Return the [x, y] coordinate for the center point of the cell that contains the specified text.  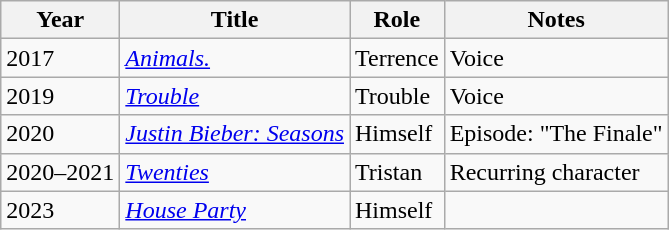
Notes [556, 20]
Recurring character [556, 172]
Tristan [398, 172]
House Party [235, 210]
2017 [60, 58]
2019 [60, 96]
Year [60, 20]
Animals. [235, 58]
Justin Bieber: Seasons [235, 134]
Episode: "The Finale" [556, 134]
Terrence [398, 58]
Role [398, 20]
2020–2021 [60, 172]
2023 [60, 210]
2020 [60, 134]
Title [235, 20]
Twenties [235, 172]
